Identify which cell holds the provided text, then report its (x, y) central coordinate. 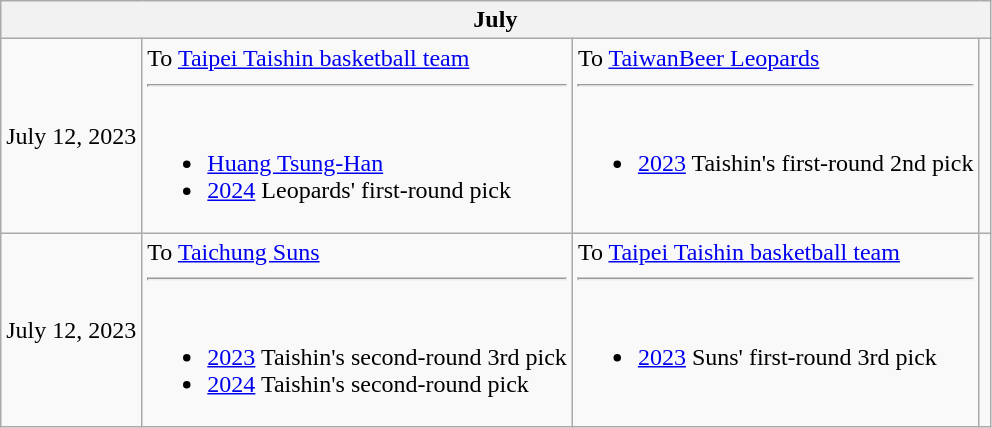
To Taipei Taishin basketball teamHuang Tsung-Han2024 Leopards' first-round pick (358, 136)
To Taipei Taishin basketball team2023 Suns' first-round 3rd pick (776, 330)
To Taichung Suns2023 Taishin's second-round 3rd pick2024 Taishin's second-round pick (358, 330)
July (496, 20)
To TaiwanBeer Leopards2023 Taishin's first-round 2nd pick (776, 136)
